Scan for the cell matching the given text and deliver its [X, Y] coordinate at center. 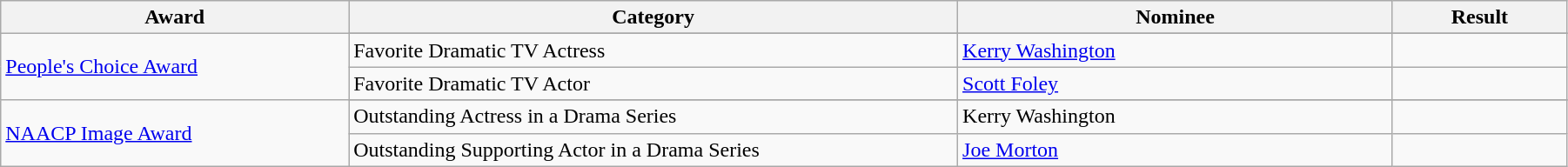
People's Choice Award [175, 67]
Favorite Dramatic TV Actor [653, 83]
NAACP Image Award [175, 133]
Scott Foley [1176, 83]
Outstanding Actress in a Drama Series [653, 117]
Nominee [1176, 17]
Award [175, 17]
Category [653, 17]
Outstanding Supporting Actor in a Drama Series [653, 150]
Result [1479, 17]
Joe Morton [1176, 150]
Favorite Dramatic TV Actress [653, 50]
